Output the (X, Y) coordinate of the center of the cell containing the given text.  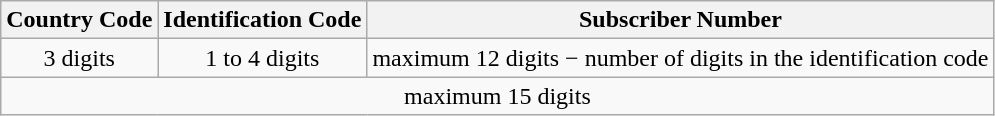
1 to 4 digits (262, 58)
Identification Code (262, 20)
Country Code (80, 20)
maximum 15 digits (498, 96)
3 digits (80, 58)
maximum 12 digits − number of digits in the identification code (680, 58)
Subscriber Number (680, 20)
